Return the [X, Y] coordinate for the center point of the cell that contains the specified text.  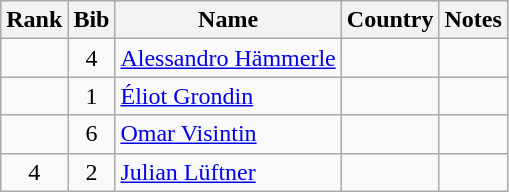
6 [92, 134]
Rank [34, 20]
Alessandro Hämmerle [228, 58]
2 [92, 172]
Country [390, 20]
Julian Lüftner [228, 172]
Bib [92, 20]
Name [228, 20]
1 [92, 96]
Notes [473, 20]
Omar Visintin [228, 134]
Éliot Grondin [228, 96]
